Identify which cell holds the provided text, then report its (x, y) central coordinate. 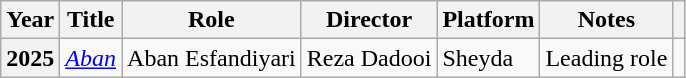
Title (91, 20)
Aban (91, 58)
Aban Esfandiyari (212, 58)
Notes (606, 20)
Leading role (606, 58)
Reza Dadooi (369, 58)
Platform (488, 20)
Director (369, 20)
Year (30, 20)
Sheyda (488, 58)
2025 (30, 58)
Role (212, 20)
